Provide the (x, y) coordinate of the cell's center where the given text is located.  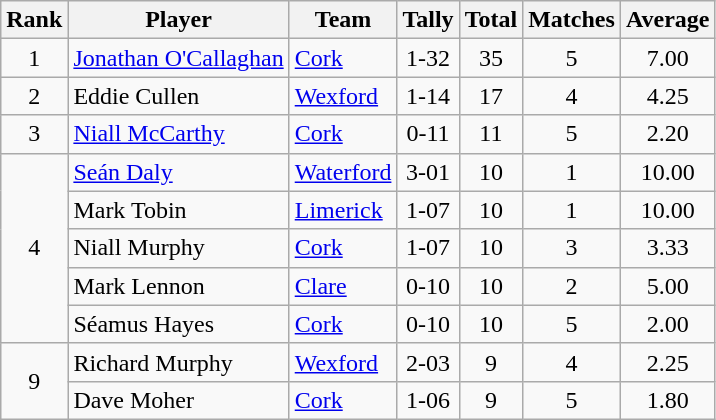
1-06 (428, 400)
Total (491, 20)
Eddie Cullen (178, 96)
Seán Daly (178, 172)
Player (178, 20)
Waterford (343, 172)
3-01 (428, 172)
Team (343, 20)
Niall Murphy (178, 248)
1-14 (428, 96)
35 (491, 58)
Dave Moher (178, 400)
17 (491, 96)
11 (491, 134)
4.25 (668, 96)
Séamus Hayes (178, 324)
2.25 (668, 362)
Matches (572, 20)
7.00 (668, 58)
2-03 (428, 362)
Mark Lennon (178, 286)
1.80 (668, 400)
2.00 (668, 324)
Jonathan O'Callaghan (178, 58)
2.20 (668, 134)
Richard Murphy (178, 362)
Mark Tobin (178, 210)
Niall McCarthy (178, 134)
0-11 (428, 134)
5.00 (668, 286)
Tally (428, 20)
1-32 (428, 58)
3.33 (668, 248)
Clare (343, 286)
Average (668, 20)
Limerick (343, 210)
Rank (34, 20)
